Determine the [x, y] coordinate at the center of the cell enclosing the given text.  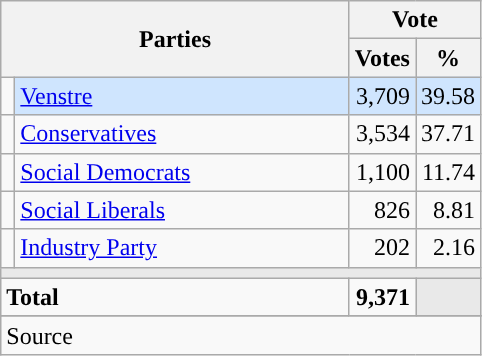
202 [382, 248]
Vote [414, 20]
Venstre [182, 96]
Parties [176, 39]
Source [241, 335]
3,709 [382, 96]
826 [382, 210]
Social Democrats [182, 172]
37.71 [448, 134]
% [448, 58]
Total [176, 297]
2.16 [448, 248]
9,371 [382, 297]
8.81 [448, 210]
Votes [382, 58]
1,100 [382, 172]
Social Liberals [182, 210]
3,534 [382, 134]
Industry Party [182, 248]
11.74 [448, 172]
39.58 [448, 96]
Conservatives [182, 134]
